Capture the cell that displays the provided text and extract its [X, Y] central coordinate. 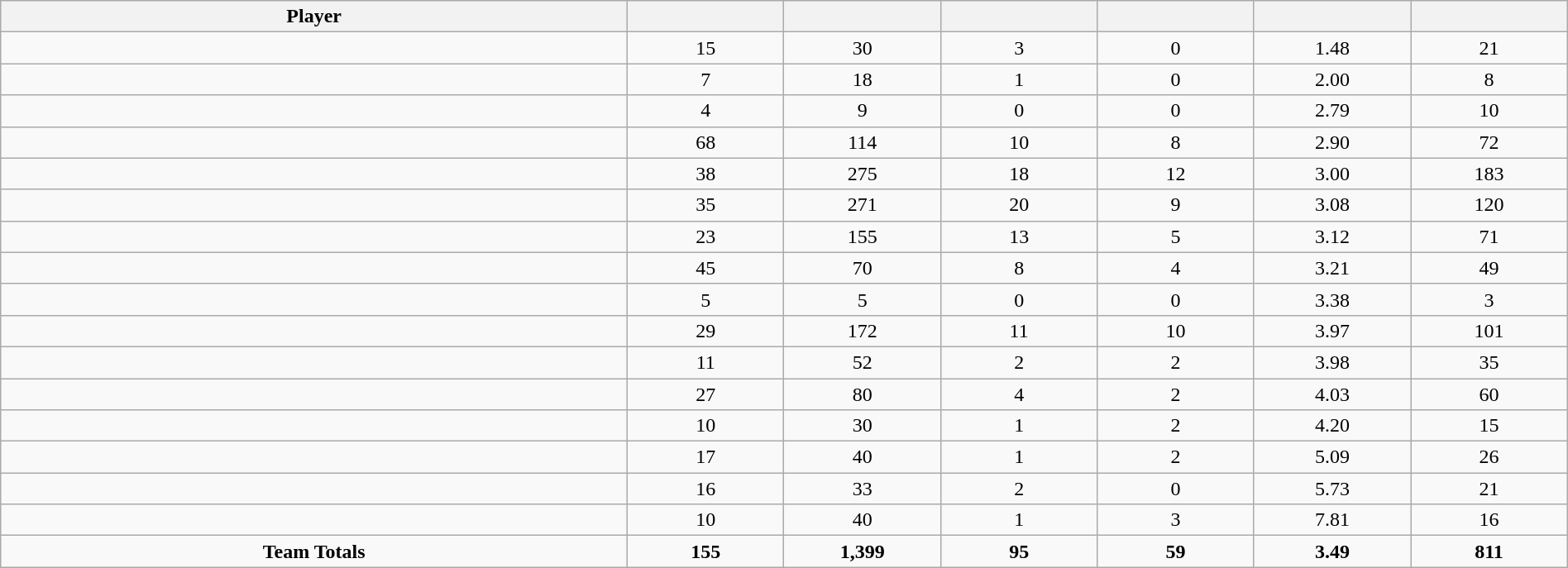
7 [706, 79]
3.00 [1331, 174]
60 [1489, 394]
Player [314, 17]
1,399 [862, 551]
3.49 [1331, 551]
26 [1489, 457]
80 [862, 394]
71 [1489, 236]
3.98 [1331, 362]
68 [706, 142]
3.08 [1331, 205]
114 [862, 142]
12 [1176, 174]
183 [1489, 174]
45 [706, 268]
3.12 [1331, 236]
2.00 [1331, 79]
13 [1019, 236]
27 [706, 394]
7.81 [1331, 520]
29 [706, 331]
23 [706, 236]
20 [1019, 205]
2.90 [1331, 142]
101 [1489, 331]
5.73 [1331, 489]
1.48 [1331, 48]
3.97 [1331, 331]
Team Totals [314, 551]
811 [1489, 551]
70 [862, 268]
17 [706, 457]
5.09 [1331, 457]
3.38 [1331, 299]
72 [1489, 142]
49 [1489, 268]
120 [1489, 205]
275 [862, 174]
4.03 [1331, 394]
271 [862, 205]
4.20 [1331, 426]
59 [1176, 551]
33 [862, 489]
95 [1019, 551]
52 [862, 362]
172 [862, 331]
3.21 [1331, 268]
38 [706, 174]
2.79 [1331, 111]
